Search for the cell housing the specified text and yield its [x, y] center coordinate. 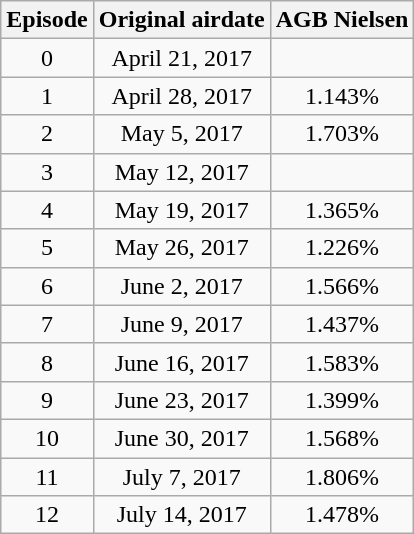
July 14, 2017 [182, 515]
June 2, 2017 [182, 286]
1.478% [342, 515]
1.566% [342, 286]
6 [47, 286]
April 28, 2017 [182, 96]
1 [47, 96]
4 [47, 210]
Episode [47, 20]
3 [47, 172]
10 [47, 438]
June 23, 2017 [182, 400]
1.703% [342, 134]
AGB Nielsen [342, 20]
June 30, 2017 [182, 438]
1.437% [342, 324]
11 [47, 477]
June 16, 2017 [182, 362]
June 9, 2017 [182, 324]
April 21, 2017 [182, 58]
1.806% [342, 477]
1.365% [342, 210]
2 [47, 134]
0 [47, 58]
12 [47, 515]
1.568% [342, 438]
1.399% [342, 400]
5 [47, 248]
9 [47, 400]
May 12, 2017 [182, 172]
May 26, 2017 [182, 248]
7 [47, 324]
May 19, 2017 [182, 210]
Original airdate [182, 20]
1.143% [342, 96]
July 7, 2017 [182, 477]
8 [47, 362]
May 5, 2017 [182, 134]
1.226% [342, 248]
1.583% [342, 362]
